Return the [x, y] coordinate for the center point of the cell that contains the specified text.  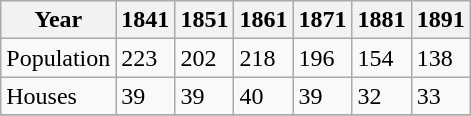
202 [204, 58]
1841 [146, 20]
154 [382, 58]
223 [146, 58]
218 [264, 58]
33 [440, 96]
1861 [264, 20]
138 [440, 58]
Year [58, 20]
1851 [204, 20]
1891 [440, 20]
Population [58, 58]
1881 [382, 20]
32 [382, 96]
40 [264, 96]
1871 [322, 20]
196 [322, 58]
Houses [58, 96]
